Search for the cell housing the specified text and yield its [X, Y] center coordinate. 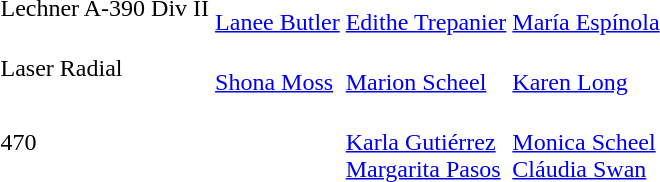
Marion Scheel [426, 68]
Shona Moss [278, 68]
